Scan for the cell matching the given text and deliver its [x, y] coordinate at center. 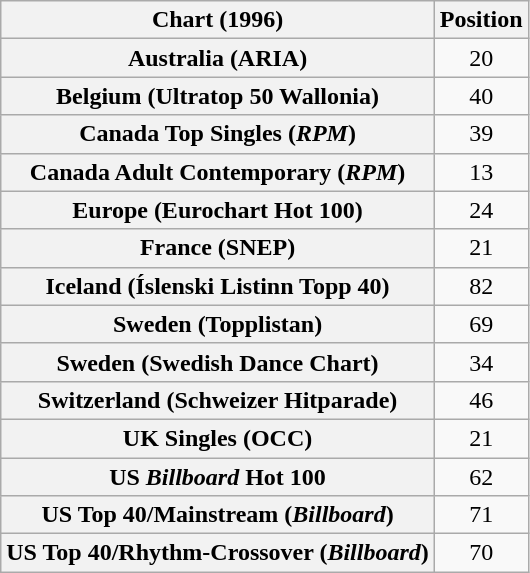
Position [481, 20]
US Top 40/Rhythm-Crossover (Billboard) [218, 553]
Sweden (Swedish Dance Chart) [218, 362]
US Billboard Hot 100 [218, 477]
70 [481, 553]
82 [481, 286]
20 [481, 58]
40 [481, 96]
Iceland (Íslenski Listinn Topp 40) [218, 286]
Europe (Eurochart Hot 100) [218, 210]
69 [481, 324]
France (SNEP) [218, 248]
13 [481, 172]
39 [481, 134]
46 [481, 400]
UK Singles (OCC) [218, 438]
34 [481, 362]
Switzerland (Schweizer Hitparade) [218, 400]
Belgium (Ultratop 50 Wallonia) [218, 96]
24 [481, 210]
Canada Adult Contemporary (RPM) [218, 172]
Australia (ARIA) [218, 58]
62 [481, 477]
71 [481, 515]
Canada Top Singles (RPM) [218, 134]
Chart (1996) [218, 20]
US Top 40/Mainstream (Billboard) [218, 515]
Sweden (Topplistan) [218, 324]
